Pinpoint the cell where the given text exists, returning its [X, Y] midpoint coordinate. 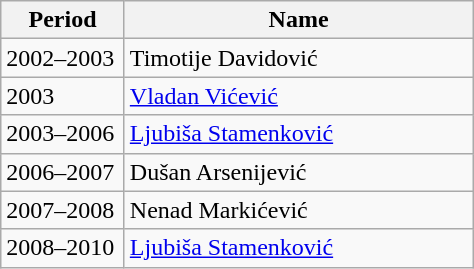
2007–2008 [63, 210]
2003 [63, 96]
2003–2006 [63, 134]
Period [63, 20]
Name [298, 20]
Vladan Vićević [298, 96]
2008–2010 [63, 248]
Nenad Markićević [298, 210]
Timotije Davidović [298, 58]
2006–2007 [63, 172]
Dušan Arsenijević [298, 172]
2002–2003 [63, 58]
